Return (X, Y) of the center of cell containing provided text 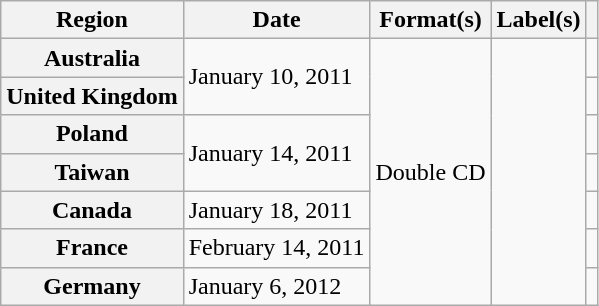
January 18, 2011 (276, 210)
Format(s) (430, 20)
United Kingdom (92, 96)
Region (92, 20)
Taiwan (92, 172)
January 6, 2012 (276, 286)
Label(s) (538, 20)
France (92, 248)
Canada (92, 210)
Date (276, 20)
Australia (92, 58)
Germany (92, 286)
February 14, 2011 (276, 248)
January 14, 2011 (276, 153)
Double CD (430, 172)
January 10, 2011 (276, 77)
Poland (92, 134)
